From the cell containing the given text, extract its center point as [X, Y] coordinate. 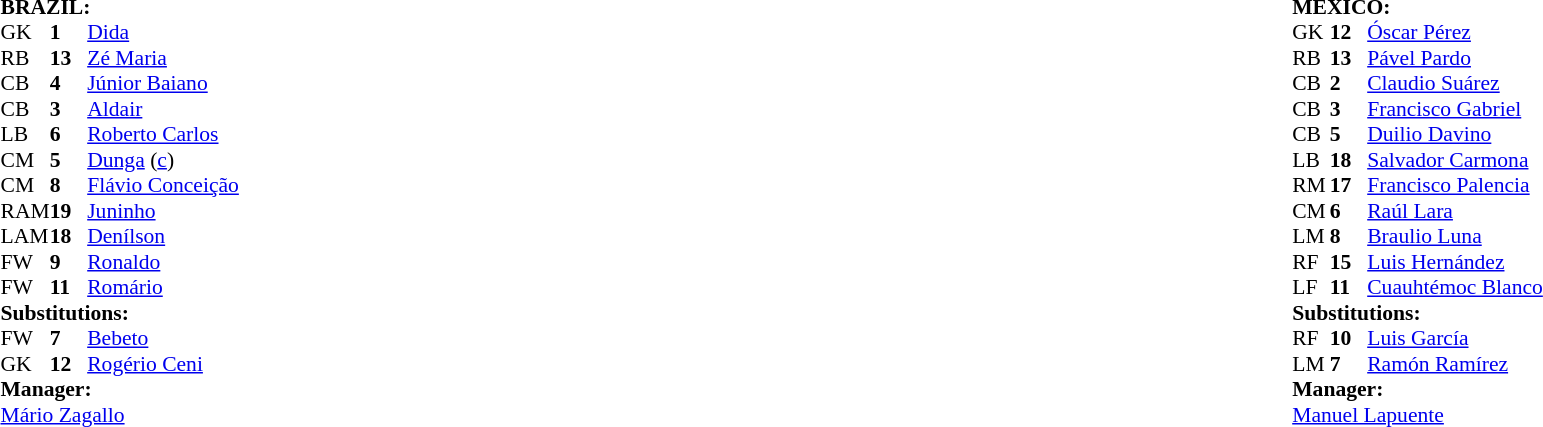
10 [1349, 339]
9 [69, 262]
Denílson [163, 237]
Substitutions: [119, 313]
Romário [163, 287]
17 [1349, 185]
Juninho [163, 211]
19 [69, 211]
Dida [163, 33]
Dunga (c) [163, 160]
Manager: [119, 389]
Ronaldo [163, 262]
Aldair [163, 109]
LAM [24, 237]
RAM [24, 211]
Rogério Ceni [163, 364]
Flávio Conceição [163, 185]
4 [69, 83]
15 [1349, 262]
Bebeto [163, 339]
1 [69, 33]
Zé Maria [163, 58]
Roberto Carlos [163, 135]
2 [1349, 83]
RM [1311, 185]
LF [1311, 287]
Júnior Baiano [163, 83]
